For the text-containing cell, return its midpoint in [X, Y] coordinate format. 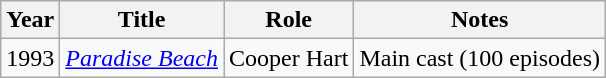
Year [30, 20]
Paradise Beach [142, 58]
Title [142, 20]
1993 [30, 58]
Main cast (100 episodes) [480, 58]
Cooper Hart [289, 58]
Notes [480, 20]
Role [289, 20]
